Provide the (X, Y) coordinate of the cell's center where the given text is located.  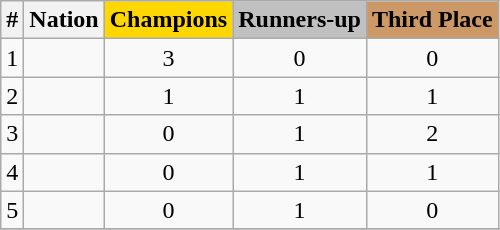
5 (12, 210)
# (12, 20)
4 (12, 172)
Champions (168, 20)
Runners-up (300, 20)
Nation (64, 20)
Third Place (432, 20)
